Find where the given text appears and provide that cell's center as (x, y) coordinate. 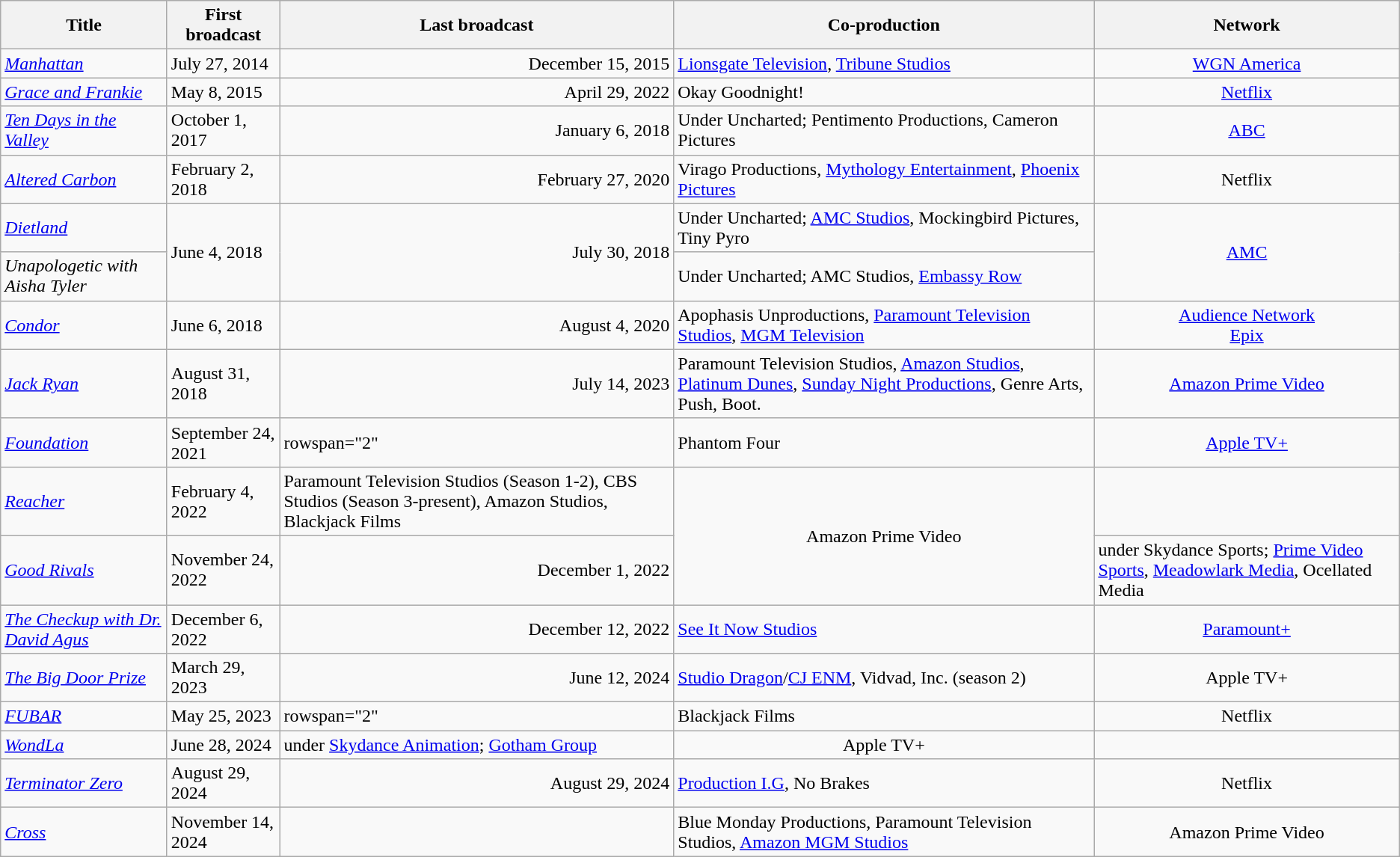
July 27, 2014 (223, 64)
July 14, 2023 (477, 384)
Paramount+ (1247, 628)
May 8, 2015 (223, 92)
WondLa (84, 745)
Ten Days in the Valley (84, 130)
Blue Monday Productions, Paramount Television Studios, Amazon MGM Studios (884, 832)
Condor (84, 325)
See It Now Studios (884, 628)
Under Uncharted; AMC Studios, Mockingbird Pictures, Tiny Pyro (884, 227)
September 24, 2021 (223, 443)
under Skydance Sports; Prime Video Sports, Meadowlark Media, Ocellated Media (1247, 570)
August 31, 2018 (223, 384)
April 29, 2022 (477, 92)
Altered Carbon (84, 179)
Apophasis Unproductions, Paramount Television Studios, MGM Television (884, 325)
Under Uncharted; AMC Studios, Embassy Row (884, 277)
December 12, 2022 (477, 628)
Okay Goodnight! (884, 92)
The Big Door Prize (84, 678)
Reacher (84, 501)
AMC (1247, 252)
June 4, 2018 (223, 252)
Co-production (884, 25)
October 1, 2017 (223, 130)
Studio Dragon/CJ ENM, Vidvad, Inc. (season 2) (884, 678)
Cross (84, 832)
March 29, 2023 (223, 678)
under Skydance Animation; Gotham Group (477, 745)
December 1, 2022 (477, 570)
Paramount Television Studios, Amazon Studios, Platinum Dunes, Sunday Night Productions, Genre Arts, Push, Boot. (884, 384)
Jack Ryan (84, 384)
ABC (1247, 130)
November 14, 2024 (223, 832)
May 25, 2023 (223, 716)
The Checkup with Dr. David Agus (84, 628)
Network (1247, 25)
June 28, 2024 (223, 745)
Lionsgate Television, Tribune Studios (884, 64)
Good Rivals (84, 570)
November 24, 2022 (223, 570)
Under Uncharted; Pentimento Productions, Cameron Pictures (884, 130)
January 6, 2018 (477, 130)
First broadcast (223, 25)
Last broadcast (477, 25)
Dietland (84, 227)
February 2, 2018 (223, 179)
Terminator Zero (84, 784)
Foundation (84, 443)
Production I.G, No Brakes (884, 784)
WGN America (1247, 64)
July 30, 2018 (477, 252)
Grace and Frankie (84, 92)
February 4, 2022 (223, 501)
Phantom Four (884, 443)
Unapologetic with Aisha Tyler (84, 277)
February 27, 2020 (477, 179)
Paramount Television Studios (Season 1-2), CBS Studios (Season 3-present), Amazon Studios, Blackjack Films (477, 501)
Blackjack Films (884, 716)
August 4, 2020 (477, 325)
Virago Productions, Mythology Entertainment, Phoenix Pictures (884, 179)
Title (84, 25)
FUBAR (84, 716)
Audience NetworkEpix (1247, 325)
June 12, 2024 (477, 678)
June 6, 2018 (223, 325)
December 6, 2022 (223, 628)
December 15, 2015 (477, 64)
Manhattan (84, 64)
